Identify which cell holds the provided text, then report its [x, y] central coordinate. 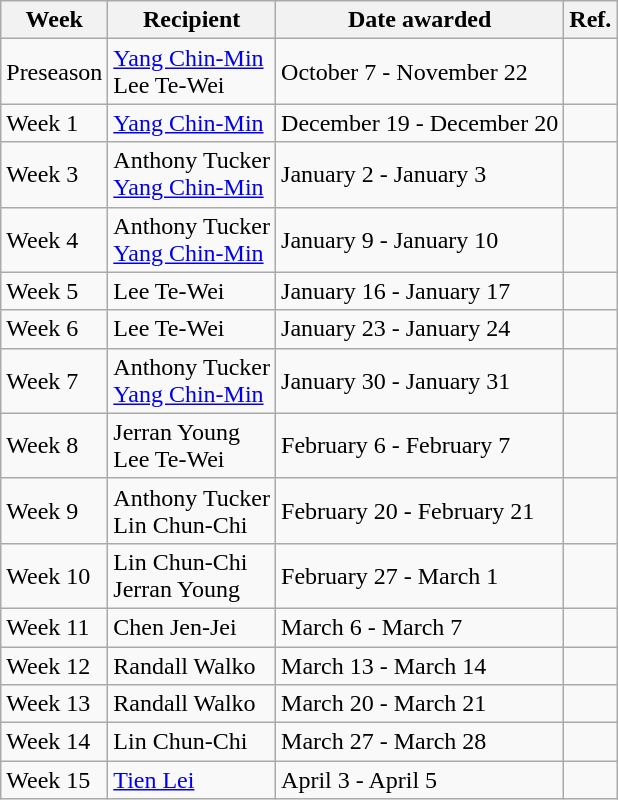
April 3 - April 5 [420, 780]
Jerran YoungLee Te-Wei [192, 446]
Week 3 [54, 174]
January 30 - January 31 [420, 380]
Tien Lei [192, 780]
Week 4 [54, 240]
Week 1 [54, 123]
March 27 - March 28 [420, 742]
Week 5 [54, 291]
January 23 - January 24 [420, 329]
Chen Jen-Jei [192, 627]
Week 12 [54, 665]
Week 10 [54, 576]
Yang Chin-Min [192, 123]
Week 8 [54, 446]
Week 14 [54, 742]
Anthony TuckerLin Chun-Chi [192, 510]
January 2 - January 3 [420, 174]
Yang Chin-MinLee Te-Wei [192, 72]
Week 6 [54, 329]
March 13 - March 14 [420, 665]
Week 9 [54, 510]
Week 7 [54, 380]
March 20 - March 21 [420, 704]
December 19 - December 20 [420, 123]
Lin Chun-ChiJerran Young [192, 576]
February 20 - February 21 [420, 510]
Week [54, 20]
October 7 - November 22 [420, 72]
February 27 - March 1 [420, 576]
Preseason [54, 72]
Date awarded [420, 20]
January 16 - January 17 [420, 291]
Week 11 [54, 627]
February 6 - February 7 [420, 446]
March 6 - March 7 [420, 627]
Week 13 [54, 704]
Week 15 [54, 780]
Lin Chun-Chi [192, 742]
Ref. [590, 20]
January 9 - January 10 [420, 240]
Recipient [192, 20]
